From the cell containing the given text, extract its center point as [X, Y] coordinate. 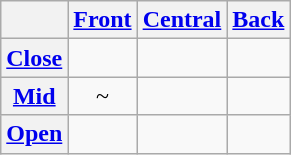
Front [102, 20]
Central [182, 20]
Open [34, 134]
Back [258, 20]
Mid [34, 96]
Close [34, 58]
~ [102, 96]
